Output the (X, Y) coordinate of the center of the cell containing the given text.  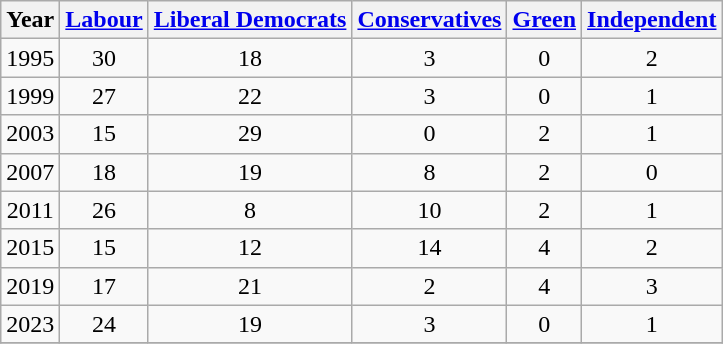
Labour (104, 20)
24 (104, 324)
2023 (30, 324)
12 (250, 248)
26 (104, 210)
1995 (30, 58)
Year (30, 20)
14 (430, 248)
10 (430, 210)
Conservatives (430, 20)
2015 (30, 248)
Liberal Democrats (250, 20)
17 (104, 286)
21 (250, 286)
2003 (30, 134)
2019 (30, 286)
22 (250, 96)
29 (250, 134)
Green (544, 20)
30 (104, 58)
2011 (30, 210)
27 (104, 96)
1999 (30, 96)
2007 (30, 172)
Independent (652, 20)
